Return [x, y] of the center of cell containing provided text 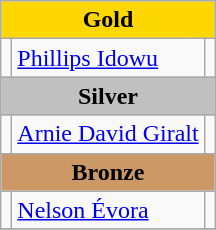
Arnie David Giralt [108, 134]
Bronze [108, 172]
Nelson Évora [108, 210]
Gold [108, 20]
Silver [108, 96]
Phillips Idowu [108, 58]
